For the text-containing cell, return its midpoint in (x, y) coordinate format. 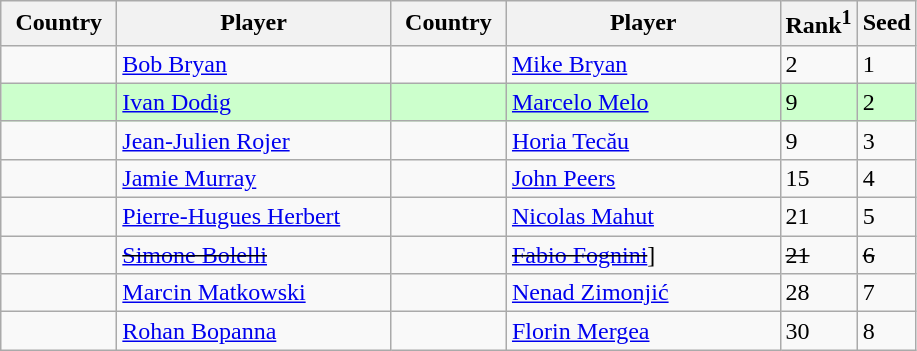
7 (886, 293)
Simone Bolelli (254, 255)
Seed (886, 24)
4 (886, 178)
Fabio Fognini] (643, 255)
Nenad Zimonjić (643, 293)
Florin Mergea (643, 331)
3 (886, 140)
Mike Bryan (643, 64)
8 (886, 331)
John Peers (643, 178)
Pierre-Hugues Herbert (254, 217)
Rank1 (818, 24)
6 (886, 255)
Horia Tecău (643, 140)
Bob Bryan (254, 64)
5 (886, 217)
15 (818, 178)
28 (818, 293)
Marcelo Melo (643, 102)
Jamie Murray (254, 178)
Ivan Dodig (254, 102)
Rohan Bopanna (254, 331)
Jean-Julien Rojer (254, 140)
1 (886, 64)
Nicolas Mahut (643, 217)
30 (818, 331)
Marcin Matkowski (254, 293)
